Return the [x, y] coordinate for the center point of the cell that contains the specified text.  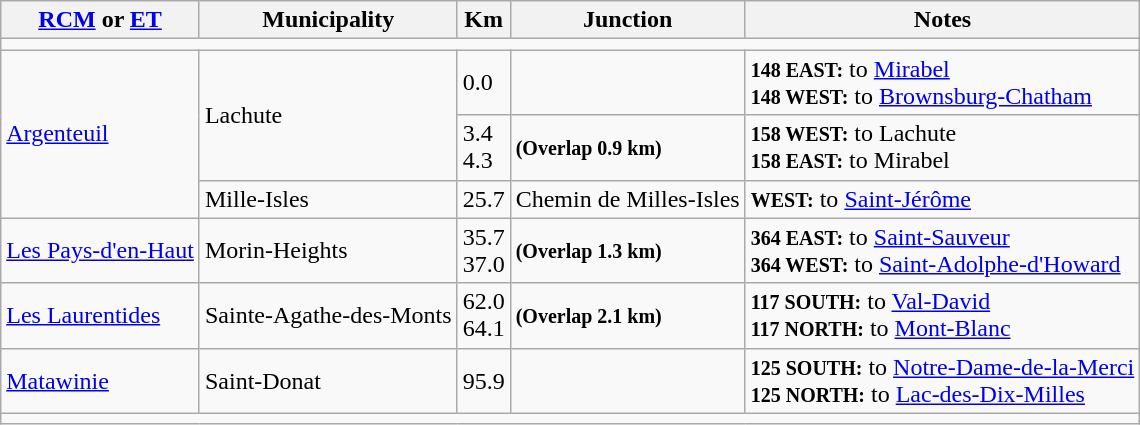
117 SOUTH: to Val-David 117 NORTH: to Mont-Blanc [942, 316]
RCM or ET [100, 20]
364 EAST: to Saint-Sauveur 364 WEST: to Saint-Adolphe-d'Howard [942, 250]
(Overlap 1.3 km) [628, 250]
95.9 [484, 380]
125 SOUTH: to Notre-Dame-de-la-Merci 125 NORTH: to Lac-des-Dix-Milles [942, 380]
Les Laurentides [100, 316]
Chemin de Milles-Isles [628, 199]
0.0 [484, 82]
Sainte-Agathe-des-Monts [328, 316]
Mille-Isles [328, 199]
Lachute [328, 115]
WEST: to Saint-Jérôme [942, 199]
Morin-Heights [328, 250]
35.7 37.0 [484, 250]
Argenteuil [100, 134]
(Overlap 2.1 km) [628, 316]
Km [484, 20]
Municipality [328, 20]
Matawinie [100, 380]
25.7 [484, 199]
Notes [942, 20]
148 EAST: to Mirabel 148 WEST: to Brownsburg-Chatham [942, 82]
Saint-Donat [328, 380]
Les Pays-d'en-Haut [100, 250]
62.0 64.1 [484, 316]
158 WEST: to Lachute 158 EAST: to Mirabel [942, 148]
(Overlap 0.9 km) [628, 148]
3.4 4.3 [484, 148]
Junction [628, 20]
